Locate the cell with the specified text and output its (x, y) center coordinate. 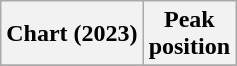
Chart (2023) (72, 34)
Peakposition (189, 34)
